Search for the cell housing the specified text and yield its (X, Y) center coordinate. 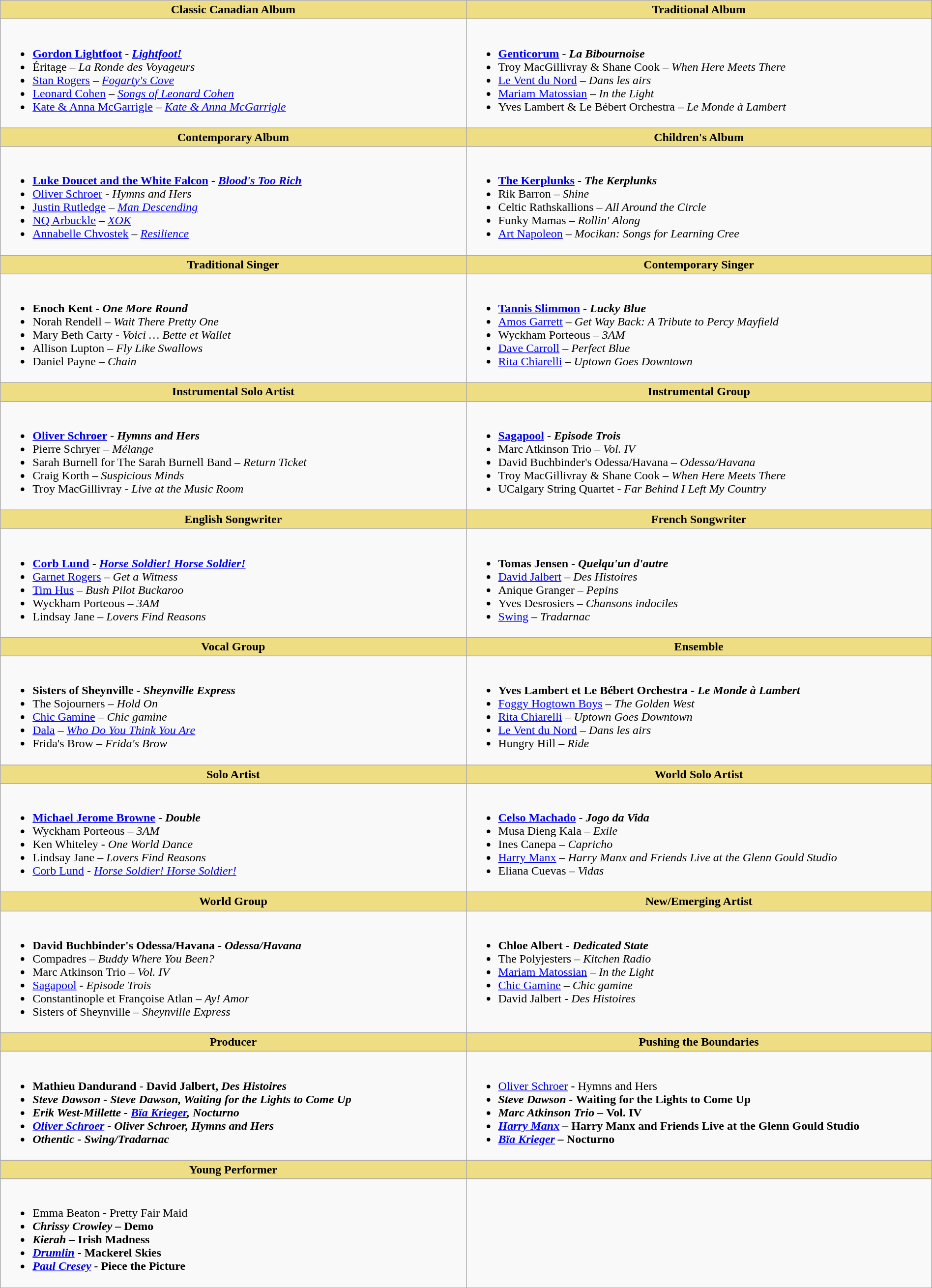
World Group (233, 902)
Vocal Group (233, 646)
Sisters of Sheynville - Sheynville ExpressThe Sojourners – Hold OnChic Gamine – Chic gamineDala – Who Do You Think You AreFrida's Brow – Frida's Brow (233, 710)
Instrumental Group (699, 392)
Pushing the Boundaries (699, 1042)
Ensemble (699, 646)
Traditional Singer (233, 264)
Emma Beaton - Pretty Fair MaidChrissy Crowley – DemoKierah – Irish MadnessDrumlin - Mackerel SkiesPaul Cresey - Piece the Picture (233, 1233)
Contemporary Singer (699, 264)
Young Performer (233, 1170)
Producer (233, 1042)
Children's Album (699, 137)
Classic Canadian Album (233, 10)
Traditional Album (699, 10)
French Songwriter (699, 519)
World Solo Artist (699, 774)
Solo Artist (233, 774)
Instrumental Solo Artist (233, 392)
Contemporary Album (233, 137)
Chloe Albert - Dedicated StateThe Polyjesters – Kitchen RadioMariam Matossian – In the LightChic Gamine – Chic gamineDavid Jalbert - Des Histoires (699, 972)
Tomas Jensen - Quelqu'un d'autreDavid Jalbert – Des HistoiresAnique Granger – PepinsYves Desrosiers – Chansons indocilesSwing – Tradarnac (699, 583)
New/Emerging Artist (699, 902)
English Songwriter (233, 519)
